Extract the [X, Y] coordinate from the center of the cell holding the provided text.  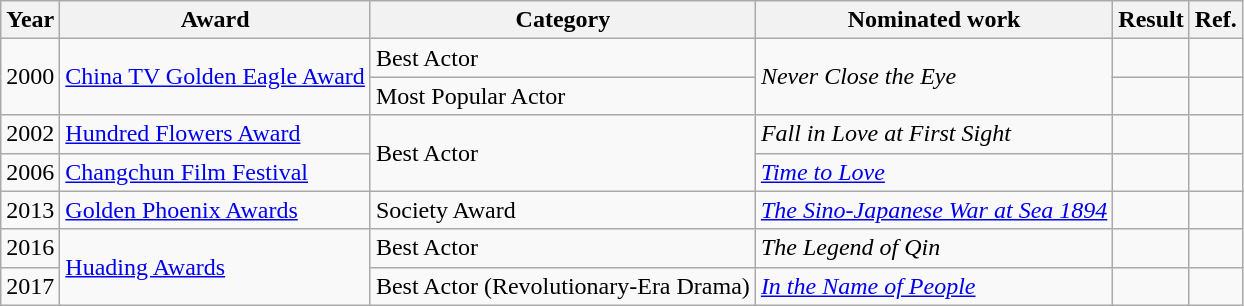
Never Close the Eye [934, 77]
Result [1151, 20]
Nominated work [934, 20]
Society Award [562, 210]
Most Popular Actor [562, 96]
The Legend of Qin [934, 248]
2017 [30, 286]
Best Actor (Revolutionary-Era Drama) [562, 286]
The Sino-Japanese War at Sea 1894 [934, 210]
Golden Phoenix Awards [216, 210]
Time to Love [934, 172]
Ref. [1216, 20]
2013 [30, 210]
Fall in Love at First Sight [934, 134]
Huading Awards [216, 267]
Category [562, 20]
In the Name of People [934, 286]
Award [216, 20]
2002 [30, 134]
Year [30, 20]
2016 [30, 248]
2000 [30, 77]
Hundred Flowers Award [216, 134]
2006 [30, 172]
China TV Golden Eagle Award [216, 77]
Changchun Film Festival [216, 172]
